Search for the cell housing the specified text and yield its [X, Y] center coordinate. 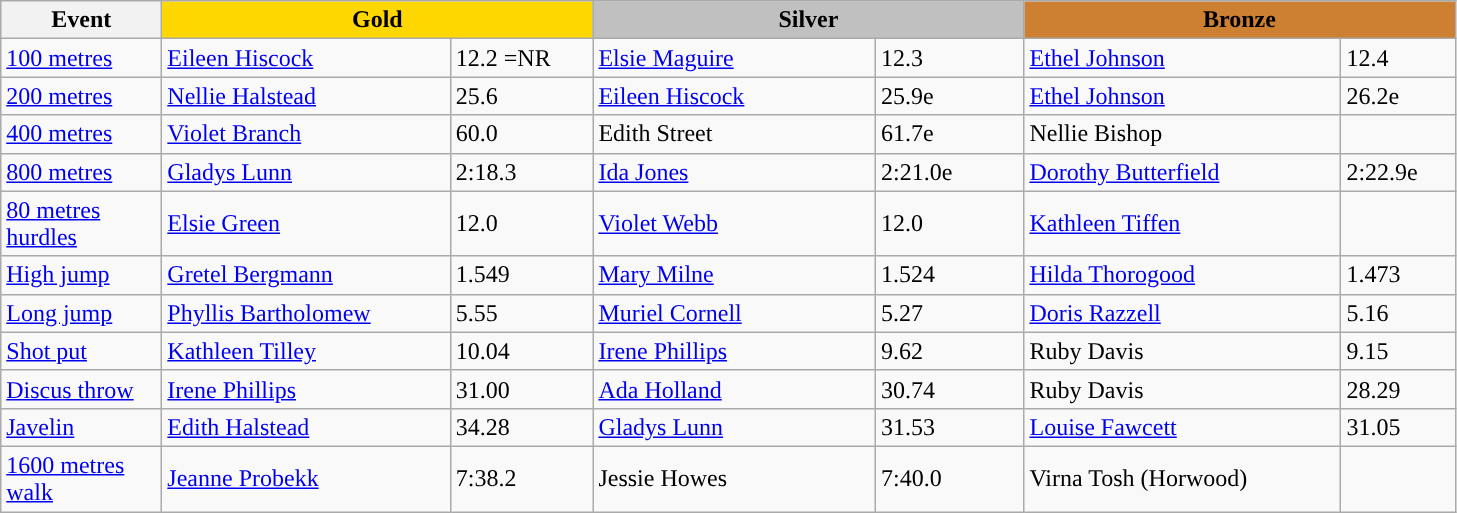
Long jump [82, 313]
31.05 [1398, 427]
Kathleen Tiffen [1182, 224]
31.53 [950, 427]
5.16 [1398, 313]
1.524 [950, 275]
Elsie Maguire [734, 58]
Hilda Thorogood [1182, 275]
Violet Branch [306, 134]
Shot put [82, 351]
9.15 [1398, 351]
400 metres [82, 134]
61.7e [950, 134]
Jessie Howes [734, 478]
Discus throw [82, 389]
2:22.9e [1398, 172]
Bronze [1240, 20]
Phyllis Bartholomew [306, 313]
Elsie Green [306, 224]
1600 metres walk [82, 478]
5.55 [522, 313]
31.00 [522, 389]
12.4 [1398, 58]
30.74 [950, 389]
Edith Street [734, 134]
100 metres [82, 58]
9.62 [950, 351]
1.473 [1398, 275]
34.28 [522, 427]
80 metres hurdles [82, 224]
12.3 [950, 58]
Violet Webb [734, 224]
2:18.3 [522, 172]
800 metres [82, 172]
Nellie Bishop [1182, 134]
Doris Razzell [1182, 313]
Louise Fawcett [1182, 427]
60.0 [522, 134]
2:21.0e [950, 172]
Silver [808, 20]
26.2e [1398, 96]
7:40.0 [950, 478]
7:38.2 [522, 478]
Ida Jones [734, 172]
Gretel Bergmann [306, 275]
Ada Holland [734, 389]
10.04 [522, 351]
Virna Tosh (Horwood) [1182, 478]
Edith Halstead [306, 427]
High jump [82, 275]
Kathleen Tilley [306, 351]
12.2 =NR [522, 58]
Mary Milne [734, 275]
Nellie Halstead [306, 96]
25.6 [522, 96]
Muriel Cornell [734, 313]
1.549 [522, 275]
Jeanne Probekk [306, 478]
Event [82, 20]
Javelin [82, 427]
28.29 [1398, 389]
200 metres [82, 96]
5.27 [950, 313]
Gold [378, 20]
25.9e [950, 96]
Dorothy Butterfield [1182, 172]
